Find where the given text appears and provide that cell's center as (x, y) coordinate. 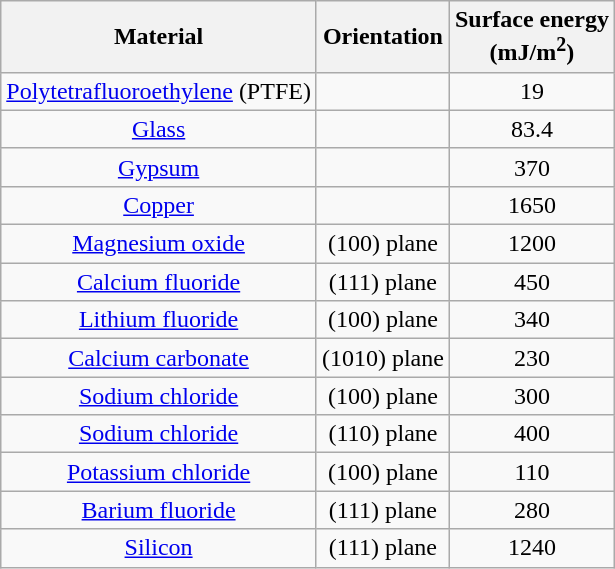
Potassium chloride (159, 472)
Copper (159, 205)
230 (532, 358)
1200 (532, 244)
340 (532, 320)
(1010) plane (382, 358)
Orientation (382, 37)
280 (532, 510)
1650 (532, 205)
110 (532, 472)
Polytetrafluoroethylene (PTFE) (159, 91)
Calcium fluoride (159, 282)
19 (532, 91)
370 (532, 167)
Magnesium oxide (159, 244)
400 (532, 434)
Lithium fluoride (159, 320)
Glass (159, 129)
Surface energy (mJ/m2) (532, 37)
Gypsum (159, 167)
450 (532, 282)
1240 (532, 548)
Material (159, 37)
Barium fluoride (159, 510)
Silicon (159, 548)
Calcium carbonate (159, 358)
83.4 (532, 129)
300 (532, 396)
(110) plane (382, 434)
